Capture the cell that displays the provided text and extract its (X, Y) central coordinate. 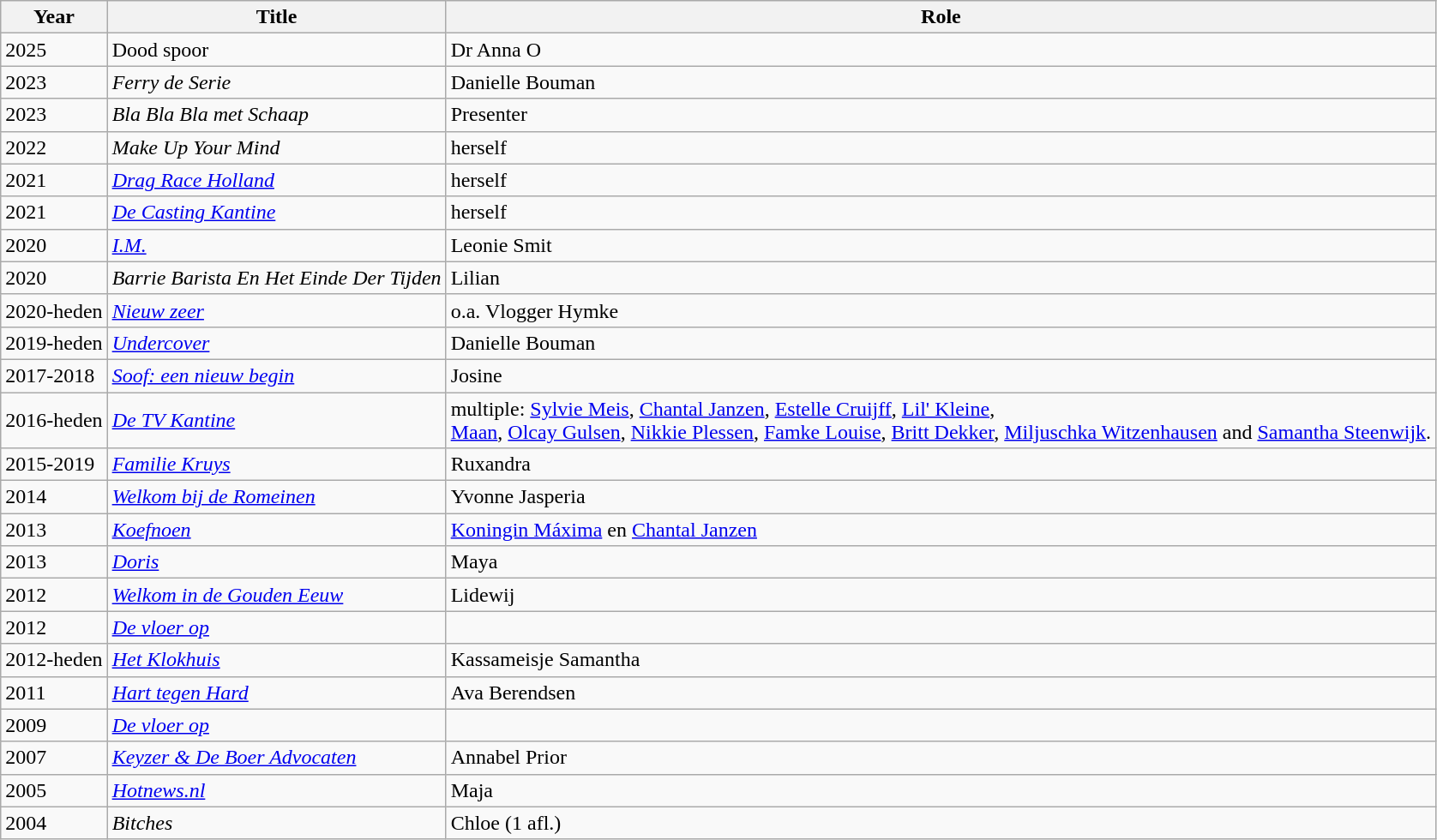
2009 (54, 725)
Hotnews.nl (276, 790)
Chloe (1 afl.) (941, 823)
I.M. (276, 245)
Keyzer & De Boer Advocaten (276, 758)
2020-heden (54, 310)
Make Up Your Mind (276, 147)
De Casting Kantine (276, 213)
2012-heden (54, 660)
Leonie Smit (941, 245)
Title (276, 17)
Josine (941, 375)
2017-2018 (54, 375)
Koningin Máxima en Chantal Janzen (941, 530)
Drag Race Holland (276, 180)
Soof: een nieuw begin (276, 375)
Yvonne Jasperia (941, 497)
o.a. Vlogger Hymke (941, 310)
Welkom in de Gouden Eeuw (276, 595)
Maja (941, 790)
Presenter (941, 115)
2007 (54, 758)
Dr Anna O (941, 50)
2005 (54, 790)
Bla Bla Bla met Schaap (276, 115)
Familie Kruys (276, 465)
2025 (54, 50)
2019-heden (54, 343)
Koefnoen (276, 530)
Hart tegen Hard (276, 693)
Year (54, 17)
2022 (54, 147)
Kassameisje Samantha (941, 660)
Bitches (276, 823)
De TV Kantine (276, 420)
2016-heden (54, 420)
2011 (54, 693)
Maya (941, 562)
2014 (54, 497)
Dood spoor (276, 50)
Nieuw zeer (276, 310)
Lidewij (941, 595)
Ava Berendsen (941, 693)
Role (941, 17)
Ruxandra (941, 465)
Welkom bij de Romeinen (276, 497)
Lilian (941, 278)
2004 (54, 823)
Undercover (276, 343)
Het Klokhuis (276, 660)
2015-2019 (54, 465)
Ferry de Serie (276, 82)
Barrie Barista En Het Einde Der Tijden (276, 278)
Doris (276, 562)
Annabel Prior (941, 758)
